From the cell containing the given text, extract its center point as (X, Y) coordinate. 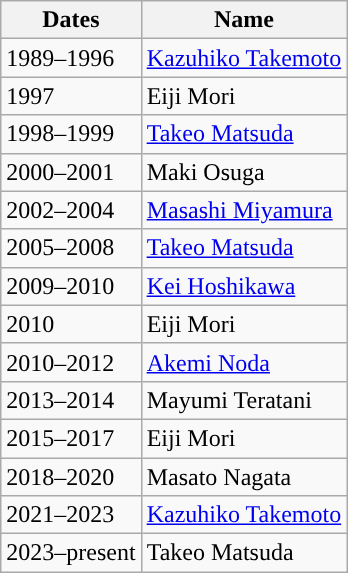
2009–2010 (71, 286)
Dates (71, 20)
2013–2014 (71, 400)
Kei Hoshikawa (244, 286)
2015–2017 (71, 438)
2023–present (71, 553)
Akemi Noda (244, 362)
2002–2004 (71, 210)
1998–1999 (71, 134)
1989–1996 (71, 58)
2018–2020 (71, 477)
2010 (71, 324)
Masashi Miyamura (244, 210)
Masato Nagata (244, 477)
2021–2023 (71, 515)
1997 (71, 96)
Name (244, 20)
2005–2008 (71, 248)
Mayumi Teratani (244, 400)
2010–2012 (71, 362)
2000–2001 (71, 172)
Maki Osuga (244, 172)
